Identify which cell holds the provided text, then report its (x, y) central coordinate. 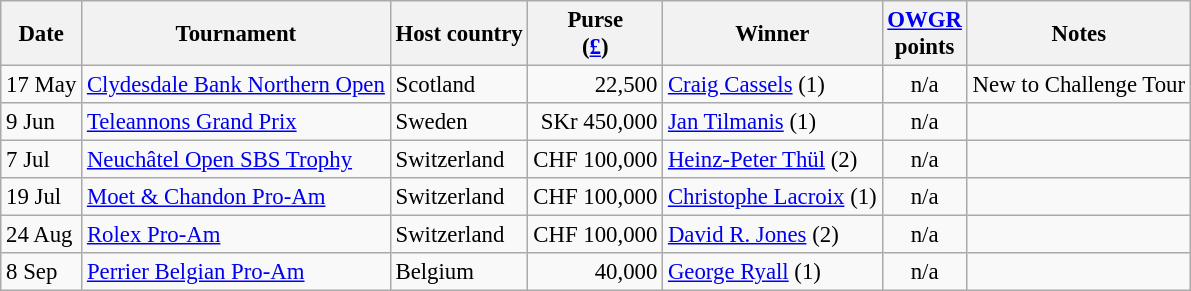
7 Jul (42, 160)
OWGRpoints (924, 34)
Sweden (459, 122)
Jan Tilmanis (1) (772, 122)
SKr 450,000 (596, 122)
Scotland (459, 85)
Tournament (236, 34)
New to Challenge Tour (1078, 85)
Host country (459, 34)
Moet & Chandon Pro-Am (236, 197)
Rolex Pro-Am (236, 235)
Clydesdale Bank Northern Open (236, 85)
19 Jul (42, 197)
22,500 (596, 85)
David R. Jones (2) (772, 235)
Winner (772, 34)
Heinz-Peter Thül (2) (772, 160)
Date (42, 34)
17 May (42, 85)
Neuchâtel Open SBS Trophy (236, 160)
Purse(£) (596, 34)
9 Jun (42, 122)
Craig Cassels (1) (772, 85)
24 Aug (42, 235)
Notes (1078, 34)
Teleannons Grand Prix (236, 122)
Christophe Lacroix (1) (772, 197)
